For the text-containing cell, return its midpoint in [x, y] coordinate format. 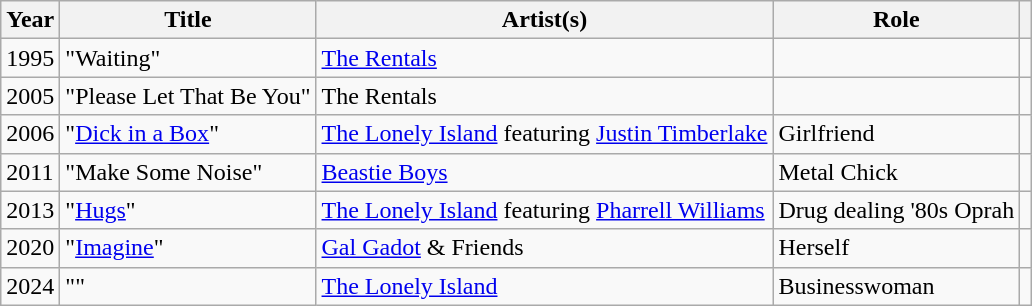
2006 [30, 134]
The Lonely Island featuring Justin Timberlake [544, 134]
Role [896, 20]
2011 [30, 172]
Drug dealing '80s Oprah [896, 210]
Metal Chick [896, 172]
"" [188, 286]
"Waiting" [188, 58]
Beastie Boys [544, 172]
2013 [30, 210]
"Make Some Noise" [188, 172]
2005 [30, 96]
The Lonely Island [544, 286]
"Hugs" [188, 210]
1995 [30, 58]
Title [188, 20]
Businesswoman [896, 286]
The Lonely Island featuring Pharrell Williams [544, 210]
"Dick in a Box" [188, 134]
Year [30, 20]
Girlfriend [896, 134]
Artist(s) [544, 20]
Gal Gadot & Friends [544, 248]
"Imagine" [188, 248]
"Please Let That Be You" [188, 96]
Herself [896, 248]
2020 [30, 248]
2024 [30, 286]
